Identify which cell holds the provided text, then report its [X, Y] central coordinate. 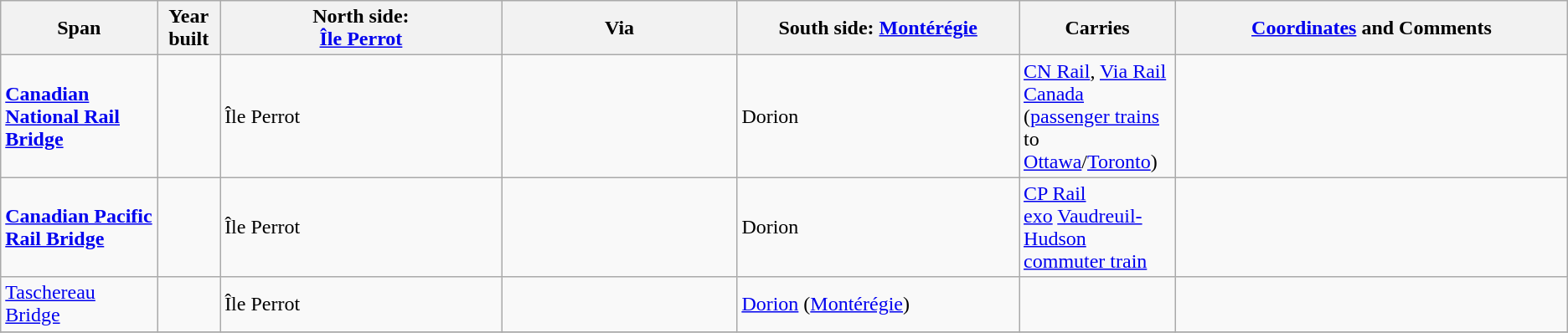
Taschereau Bridge [79, 305]
Dorion (Montérégie) [878, 305]
Coordinates and Comments [1372, 28]
Year built [189, 28]
Via [620, 28]
CP Railexo Vaudreuil-Hudson commuter train [1097, 228]
Span [79, 28]
South side: Montérégie [878, 28]
Carries [1097, 28]
Canadian Pacific Rail Bridge [79, 228]
North side:Île Perrot [362, 28]
Canadian National Rail Bridge [79, 116]
CN Rail, Via Rail Canada (passenger trains to Ottawa/Toronto) [1097, 116]
